Identify which cell holds the provided text, then report its [X, Y] central coordinate. 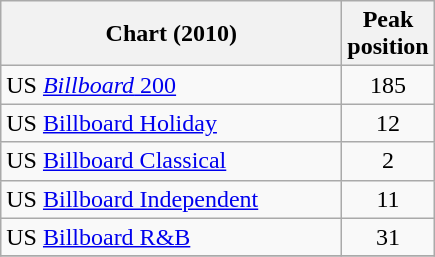
US Billboard Independent [172, 199]
Peakposition [388, 34]
12 [388, 123]
Chart (2010) [172, 34]
US Billboard R&B [172, 237]
US Billboard Holiday [172, 123]
31 [388, 237]
185 [388, 85]
US Billboard 200 [172, 85]
11 [388, 199]
2 [388, 161]
US Billboard Classical [172, 161]
